Find where the given text appears and provide that cell's center as [X, Y] coordinate. 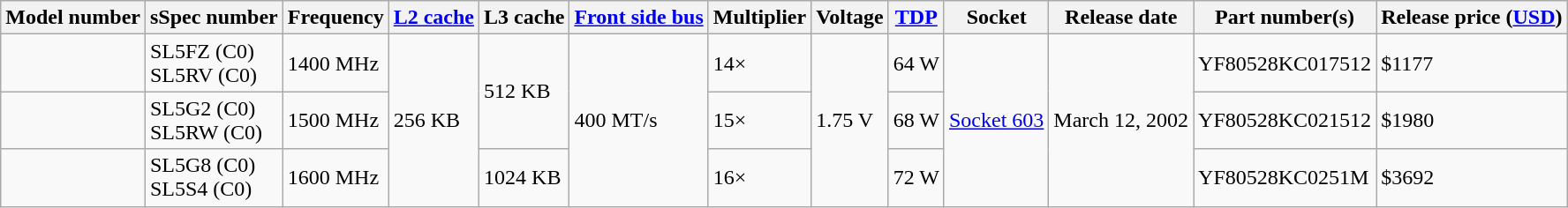
$1177 [1472, 63]
Model number [73, 18]
SL5G2 (C0)SL5RW (C0) [214, 120]
Part number(s) [1285, 18]
Frequency [335, 18]
15× [759, 120]
14× [759, 63]
1.75 V [850, 120]
16× [759, 178]
Release price (USD) [1472, 18]
YF80528KC017512 [1285, 63]
Voltage [850, 18]
Socket 603 [996, 120]
$3692 [1472, 178]
TDP [916, 18]
512 KB [524, 92]
1600 MHz [335, 178]
SL5G8 (C0)SL5S4 (C0) [214, 178]
YF80528KC021512 [1285, 120]
YF80528KC0251M [1285, 178]
sSpec number [214, 18]
$1980 [1472, 120]
72 W [916, 178]
March 12, 2002 [1121, 120]
1024 KB [524, 178]
64 W [916, 63]
L3 cache [524, 18]
68 W [916, 120]
1400 MHz [335, 63]
256 KB [433, 120]
SL5FZ (C0)SL5RV (C0) [214, 63]
400 MT/s [639, 120]
1500 MHz [335, 120]
Socket [996, 18]
Multiplier [759, 18]
Front side bus [639, 18]
Release date [1121, 18]
L2 cache [433, 18]
